Capture the cell that displays the provided text and extract its [X, Y] central coordinate. 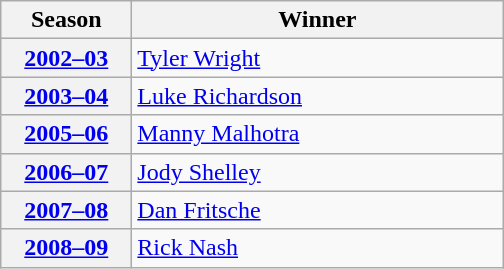
Luke Richardson [318, 96]
2002–03 [66, 58]
2008–09 [66, 248]
2005–06 [66, 134]
Rick Nash [318, 248]
Jody Shelley [318, 172]
Dan Fritsche [318, 210]
Season [66, 20]
2006–07 [66, 172]
Tyler Wright [318, 58]
Winner [318, 20]
Manny Malhotra [318, 134]
2007–08 [66, 210]
2003–04 [66, 96]
